For the text-containing cell, return its midpoint in (X, Y) coordinate format. 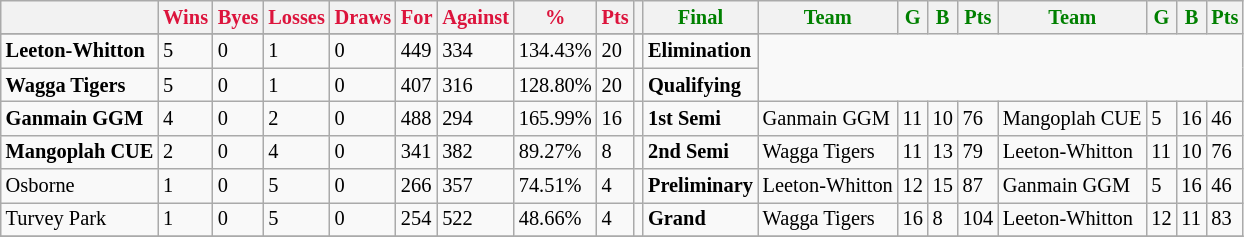
334 (476, 51)
294 (476, 118)
266 (416, 186)
Grand (700, 219)
104 (978, 219)
83 (1224, 219)
79 (978, 152)
Losses (296, 17)
488 (416, 118)
165.99% (556, 118)
13 (943, 152)
Osborne (80, 186)
2nd Semi (700, 152)
Wins (186, 17)
134.43% (556, 51)
Draws (363, 17)
For (416, 17)
Elimination (700, 51)
Turvey Park (80, 219)
382 (476, 152)
128.80% (556, 85)
% (556, 17)
Byes (238, 17)
74.51% (556, 186)
Preliminary (700, 186)
87 (978, 186)
Against (476, 17)
48.66% (556, 219)
316 (476, 85)
1st Semi (700, 118)
522 (476, 219)
407 (416, 85)
15 (943, 186)
254 (416, 219)
Qualifying (700, 85)
Final (700, 17)
357 (476, 186)
89.27% (556, 152)
449 (416, 51)
341 (416, 152)
